Scan for the cell matching the given text and deliver its (X, Y) coordinate at center. 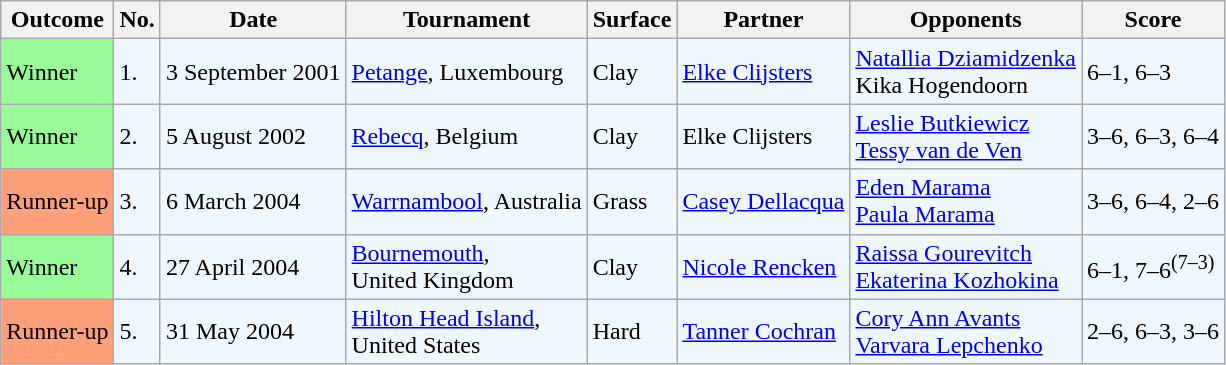
Hard (632, 332)
1. (137, 72)
Eden Marama Paula Marama (966, 202)
3–6, 6–3, 6–4 (1154, 136)
3. (137, 202)
Petange, Luxembourg (466, 72)
5 August 2002 (253, 136)
31 May 2004 (253, 332)
No. (137, 20)
Outcome (58, 20)
Cory Ann Avants Varvara Lepchenko (966, 332)
Hilton Head Island, United States (466, 332)
Rebecq, Belgium (466, 136)
Date (253, 20)
27 April 2004 (253, 266)
Nicole Rencken (764, 266)
Tournament (466, 20)
2. (137, 136)
Partner (764, 20)
Casey Dellacqua (764, 202)
Leslie Butkiewicz Tessy van de Ven (966, 136)
2–6, 6–3, 3–6 (1154, 332)
Grass (632, 202)
Score (1154, 20)
6–1, 7–6(7–3) (1154, 266)
6–1, 6–3 (1154, 72)
3–6, 6–4, 2–6 (1154, 202)
Bournemouth, United Kingdom (466, 266)
6 March 2004 (253, 202)
5. (137, 332)
Opponents (966, 20)
4. (137, 266)
3 September 2001 (253, 72)
Raissa Gourevitch Ekaterina Kozhokina (966, 266)
Natallia Dziamidzenka Kika Hogendoorn (966, 72)
Tanner Cochran (764, 332)
Warrnambool, Australia (466, 202)
Surface (632, 20)
